Find where the given text appears and provide that cell's center as [x, y] coordinate. 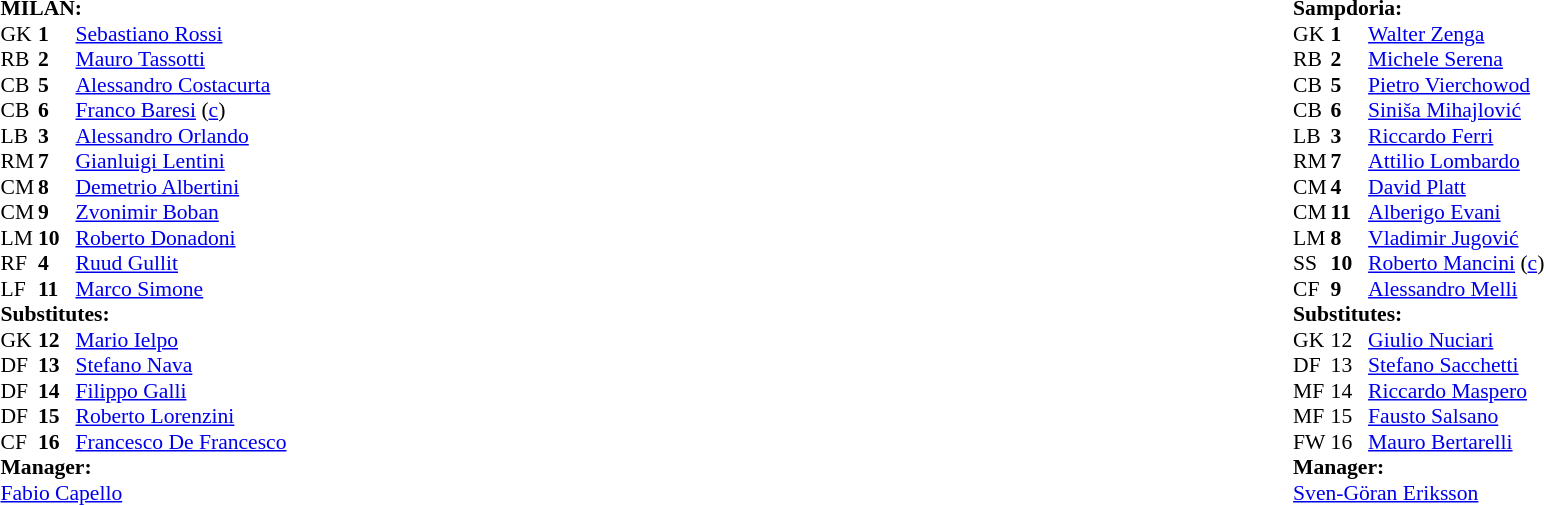
Vladimir Jugović [1456, 238]
Stefano Sacchetti [1456, 365]
Fausto Salsano [1456, 417]
Siniša Mihajlović [1456, 111]
Gianluigi Lentini [182, 161]
Attilio Lombardo [1456, 161]
Demetrio Albertini [182, 187]
Roberto Mancini (c) [1456, 263]
Alessandro Orlando [182, 136]
RF [19, 263]
Mauro Bertarelli [1456, 442]
Sebastiano Rossi [182, 34]
Roberto Lorenzini [182, 417]
Francesco De Francesco [182, 442]
Walter Zenga [1456, 34]
Giulio Nuciari [1456, 340]
Riccardo Maspero [1456, 391]
Michele Serena [1456, 59]
Pietro Vierchowod [1456, 85]
David Platt [1456, 187]
Riccardo Ferri [1456, 136]
Roberto Donadoni [182, 238]
Filippo Galli [182, 391]
FW [1312, 442]
Zvonimir Boban [182, 213]
Mauro Tassotti [182, 59]
Alberigo Evani [1456, 213]
Alessandro Melli [1456, 289]
Mario Ielpo [182, 340]
SS [1312, 263]
Ruud Gullit [182, 263]
Franco Baresi (c) [182, 111]
LF [19, 289]
Stefano Nava [182, 365]
Marco Simone [182, 289]
Alessandro Costacurta [182, 85]
